For the text-containing cell, return its midpoint in (x, y) coordinate format. 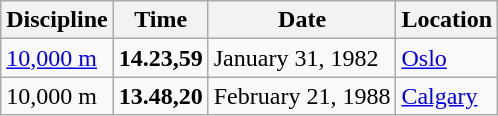
Date (302, 20)
Discipline (57, 20)
Calgary (447, 96)
Location (447, 20)
Oslo (447, 58)
February 21, 1988 (302, 96)
13.48,20 (160, 96)
Time (160, 20)
January 31, 1982 (302, 58)
14.23,59 (160, 58)
